Scan for the cell matching the given text and deliver its (x, y) coordinate at center. 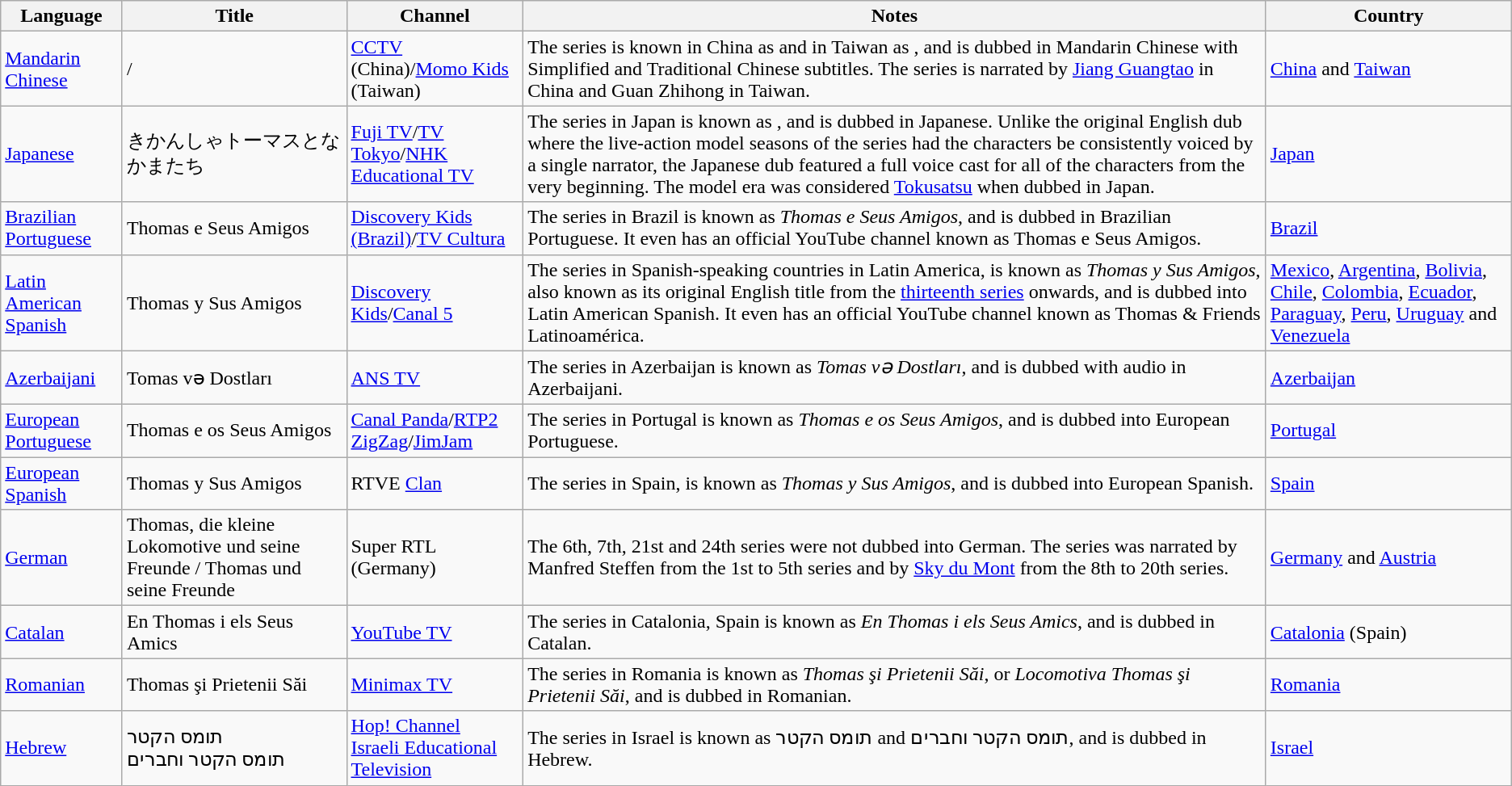
Title (234, 16)
Minimax TV (435, 685)
Hebrew (61, 748)
ANS TV (435, 378)
Fuji TV/TV Tokyo/NHK Educational TV (435, 153)
きかんしゃトーマスとなかまたち (234, 153)
Thomas şi Prietenii Săi (234, 685)
RTVE Clan (435, 483)
Portugal (1388, 431)
The series in Catalonia, Spain is known as En Thomas i els Seus Amics, and is dubbed in Catalan. (895, 632)
The series in Azerbaijan is known as Tomas və Dostları, and is dubbed with audio in Azerbaijani. (895, 378)
Mexico, Argentina, Bolivia, Chile, Colombia, Ecuador, Paraguay, Peru, Uruguay and Venezuela (1388, 302)
Country (1388, 16)
Germany and Austria (1388, 557)
/ (234, 69)
Mandarin Chinese (61, 69)
Catalan (61, 632)
Japan (1388, 153)
Thomas, die kleine Lokomotive und seine Freunde / Thomas und seine Freunde (234, 557)
Discovery Kids/Canal 5 (435, 302)
Notes (895, 16)
Israel (1388, 748)
Hop! ChannelIsraeli Educational Television (435, 748)
Romania (1388, 685)
Latin American Spanish (61, 302)
Japanese (61, 153)
The series in Israel is known as תומס הקטר and תומס הקטר וחברים, and is dubbed in Hebrew. (895, 748)
Thomas e Seus Amigos (234, 228)
Catalonia (Spain) (1388, 632)
The series in Romania is known as Thomas şi Prietenii Săi, or Locomotiva Thomas şi Prietenii Săi, and is dubbed in Romanian. (895, 685)
German (61, 557)
Discovery Kids (Brazil)/TV Cultura (435, 228)
Brazil (1388, 228)
En Thomas i els Seus Amics (234, 632)
Tomas və Dostları (234, 378)
The series in Spain, is known as Thomas y Sus Amigos, and is dubbed into European Spanish. (895, 483)
Super RTL (Germany) (435, 557)
The series in Portugal is known as Thomas e os Seus Amigos, and is dubbed into European Portuguese. (895, 431)
CCTV (China)/Momo Kids (Taiwan) (435, 69)
Canal Panda/RTP2 ZigZag/JimJam (435, 431)
China and Taiwan (1388, 69)
Spain (1388, 483)
Channel (435, 16)
YouTube TV (435, 632)
תומס הקטרתומס הקטר וחברים (234, 748)
Azerbaijani (61, 378)
Azerbaijan (1388, 378)
Brazilian Portuguese (61, 228)
European Portuguese (61, 431)
European Spanish (61, 483)
Thomas e os Seus Amigos (234, 431)
Romanian (61, 685)
Language (61, 16)
